Pinpoint the cell where the given text exists, returning its [x, y] midpoint coordinate. 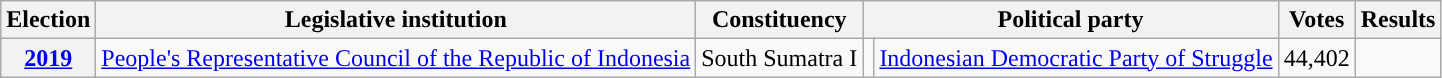
2019 [48, 58]
44,402 [1316, 58]
Indonesian Democratic Party of Struggle [1076, 58]
South Sumatra I [780, 58]
Results [1398, 20]
Election [48, 20]
Votes [1316, 20]
Political party [1070, 20]
Constituency [780, 20]
People's Representative Council of the Republic of Indonesia [396, 58]
Legislative institution [396, 20]
